Return [x, y] of the center of cell containing provided text 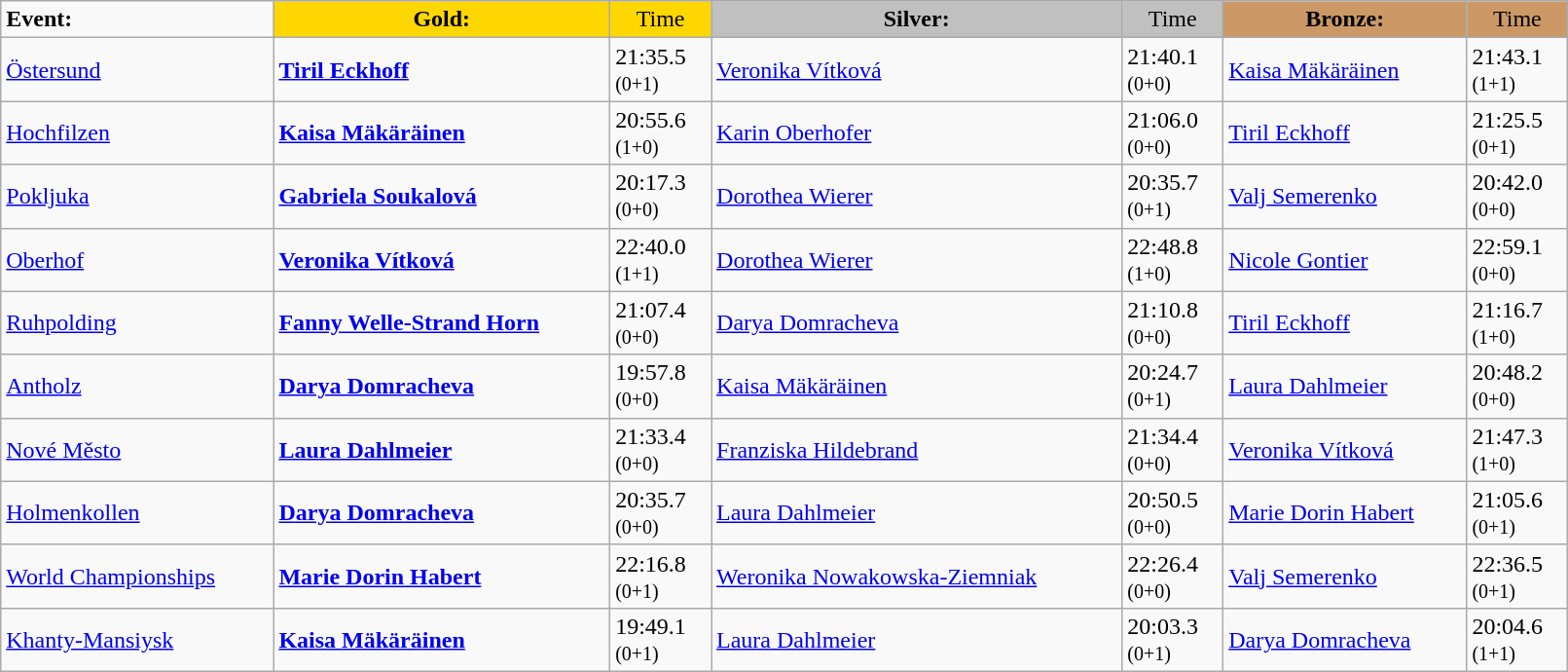
Weronika Nowakowska-Ziemniak [917, 577]
20:42.0(0+0) [1517, 197]
Bronze: [1345, 19]
Nové Město [137, 450]
21:07.4(0+0) [661, 323]
Hochfilzen [137, 132]
20:35.7(0+1) [1173, 197]
20:17.3 (0+0) [661, 197]
20:48.2(0+0) [1517, 386]
21:33.4(0+0) [661, 450]
Östersund [137, 70]
Ruhpolding [137, 323]
Gold: [442, 19]
22:40.0 (1+1) [661, 259]
Fanny Welle-Strand Horn [442, 323]
Khanty-Mansiysk [137, 639]
21:35.5(0+1) [661, 70]
22:48.8(1+0) [1173, 259]
Pokljuka [137, 197]
21:06.0(0+0) [1173, 132]
Silver: [917, 19]
20:35.7(0+0) [661, 512]
22:36.5(0+1) [1517, 577]
Gabriela Soukalová [442, 197]
21:47.3(1+0) [1517, 450]
Karin Oberhofer [917, 132]
Event: [137, 19]
Franziska Hildebrand [917, 450]
21:05.6(0+1) [1517, 512]
Holmenkollen [137, 512]
Oberhof [137, 259]
Nicole Gontier [1345, 259]
21:10.8(0+0) [1173, 323]
20:03.3(0+1) [1173, 639]
21:16.7(1+0) [1517, 323]
21:34.4(0+0) [1173, 450]
20:04.6(1+1) [1517, 639]
21:43.1(1+1) [1517, 70]
20:50.5(0+0) [1173, 512]
21:40.1(0+0) [1173, 70]
20:24.7(0+1) [1173, 386]
22:59.1(0+0) [1517, 259]
Antholz [137, 386]
20:55.6(1+0) [661, 132]
21:25.5(0+1) [1517, 132]
22:16.8(0+1) [661, 577]
19:49.1(0+1) [661, 639]
World Championships [137, 577]
19:57.8(0+0) [661, 386]
22:26.4(0+0) [1173, 577]
